Return the [X, Y] coordinate for the center point of the cell that contains the specified text.  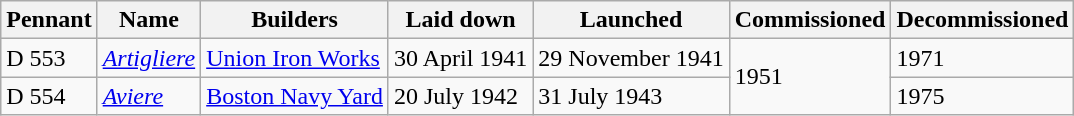
29 November 1941 [631, 58]
Decommissioned [982, 20]
Pennant [49, 20]
31 July 1943 [631, 96]
Laid down [460, 20]
Builders [295, 20]
Artigliere [149, 58]
1971 [982, 58]
Name [149, 20]
D 553 [49, 58]
20 July 1942 [460, 96]
Union Iron Works [295, 58]
Aviere [149, 96]
Launched [631, 20]
1951 [810, 77]
D 554 [49, 96]
Commissioned [810, 20]
1975 [982, 96]
Boston Navy Yard [295, 96]
30 April 1941 [460, 58]
